For the text-containing cell, return its midpoint in [X, Y] coordinate format. 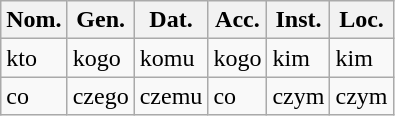
Inst. [298, 20]
Nom. [34, 20]
czemu [171, 96]
kto [34, 58]
komu [171, 58]
Acc. [238, 20]
Loc. [362, 20]
Gen. [100, 20]
czego [100, 96]
Dat. [171, 20]
